From the cell containing the given text, extract its center point as [x, y] coordinate. 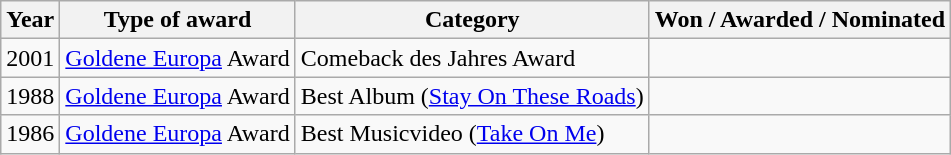
1986 [30, 134]
Type of award [178, 20]
2001 [30, 58]
Best Musicvideo (Take On Me) [472, 134]
Comeback des Jahres Award [472, 58]
1988 [30, 96]
Won / Awarded / Nominated [800, 20]
Category [472, 20]
Year [30, 20]
Best Album (Stay On These Roads) [472, 96]
